Identify which cell holds the provided text, then report its [X, Y] central coordinate. 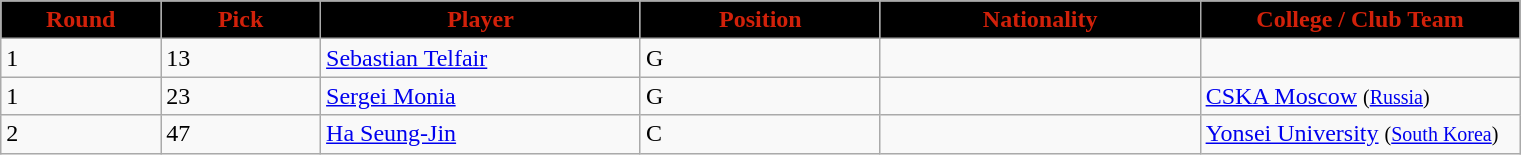
Sergei Monia [481, 96]
47 [241, 134]
23 [241, 96]
College / Club Team [1360, 20]
Ha Seung-Jin [481, 134]
Round [81, 20]
Yonsei University (South Korea) [1360, 134]
Player [481, 20]
Position [760, 20]
C [760, 134]
Sebastian Telfair [481, 58]
Pick [241, 20]
2 [81, 134]
13 [241, 58]
CSKA Moscow (Russia) [1360, 96]
Nationality [1040, 20]
